Output the (X, Y) coordinate of the center of the cell containing the given text.  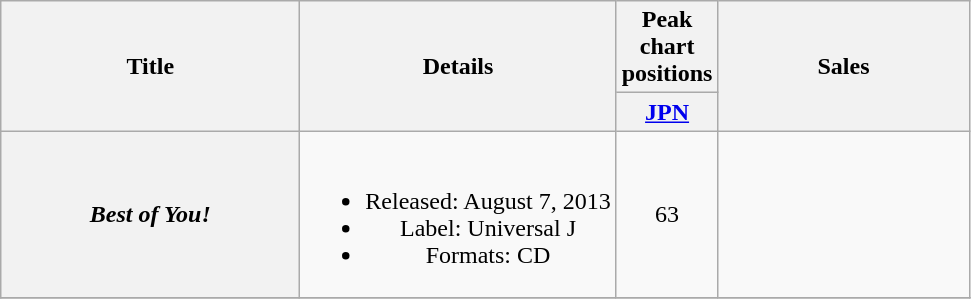
Sales (844, 66)
Released: August 7, 2013Label: Universal JFormats: CD (458, 214)
Peak chart positions (667, 47)
Details (458, 66)
Best of You! (150, 214)
JPN (667, 112)
63 (667, 214)
Title (150, 66)
